Extract the [X, Y] coordinate from the center of the cell holding the provided text.  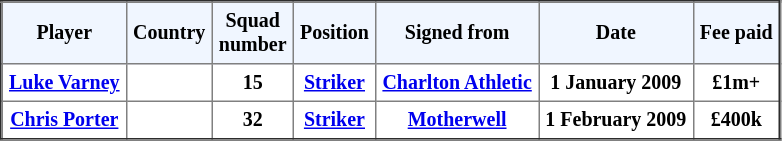
Motherwell [458, 120]
Player [64, 33]
Fee paid [736, 33]
Charlton Athletic [458, 83]
Chris Porter [64, 120]
Position [334, 33]
1 January 2009 [616, 83]
Luke Varney [64, 83]
1 February 2009 [616, 120]
Signed from [458, 33]
Country [169, 33]
£1m+ [736, 83]
£400k [736, 120]
Date [616, 33]
32 [252, 120]
Squadnumber [252, 33]
15 [252, 83]
